Find where the given text appears and provide that cell's center as (x, y) coordinate. 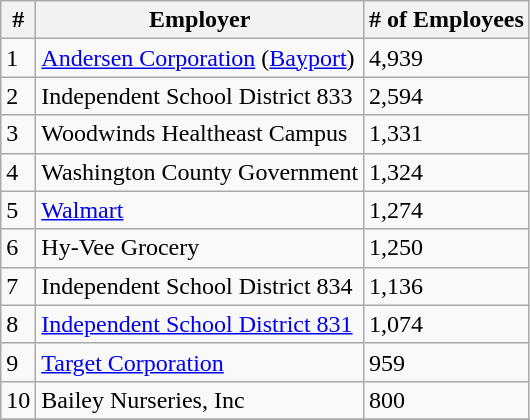
1,324 (447, 172)
Woodwinds Healtheast Campus (200, 134)
1,274 (447, 210)
1,136 (447, 286)
Independent School District 834 (200, 286)
2 (18, 96)
Independent School District 833 (200, 96)
9 (18, 362)
5 (18, 210)
1,331 (447, 134)
2,594 (447, 96)
Bailey Nurseries, Inc (200, 400)
1,250 (447, 248)
Target Corporation (200, 362)
# of Employees (447, 20)
959 (447, 362)
1,074 (447, 324)
Independent School District 831 (200, 324)
7 (18, 286)
1 (18, 58)
4,939 (447, 58)
6 (18, 248)
10 (18, 400)
Hy-Vee Grocery (200, 248)
Washington County Government (200, 172)
4 (18, 172)
Andersen Corporation (Bayport) (200, 58)
800 (447, 400)
Walmart (200, 210)
Employer (200, 20)
# (18, 20)
8 (18, 324)
3 (18, 134)
